From the cell containing the given text, extract its center point as (X, Y) coordinate. 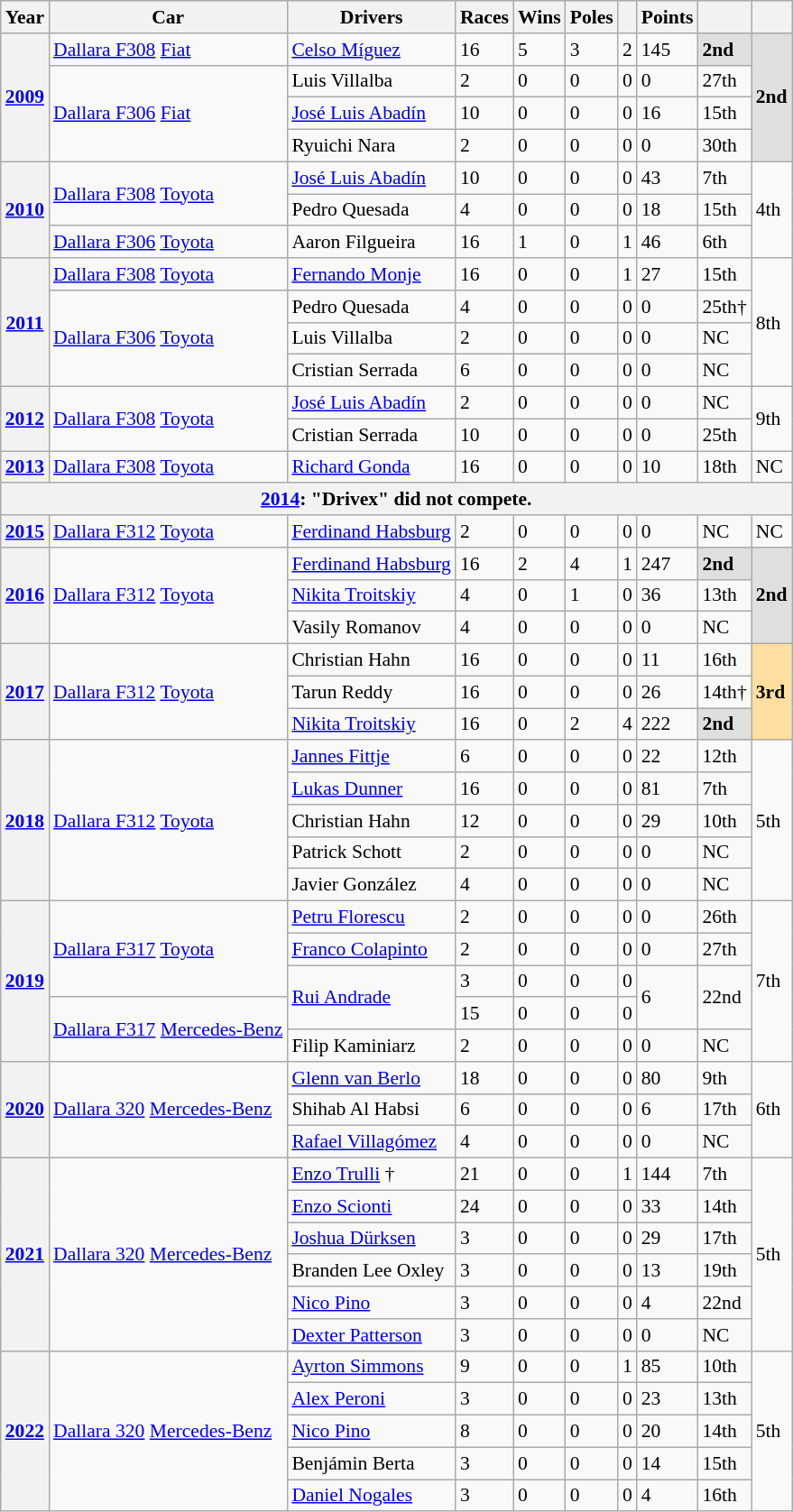
Wins (539, 17)
Javier González (372, 885)
19th (724, 1271)
33 (668, 1206)
14 (668, 1463)
Rafael Villagómez (372, 1142)
Patrick Schott (372, 853)
2022 (25, 1431)
Dallara F308 Fiat (168, 50)
85 (668, 1367)
Fernando Monje (372, 274)
14th† (724, 692)
2018 (25, 821)
26 (668, 692)
Shihab Al Habsi (372, 1110)
Jannes Fittje (372, 757)
Lukas Dunner (372, 788)
Enzo Scionti (372, 1206)
222 (668, 724)
Dallara F317 Mercedes-Benz (168, 1030)
Richard Gonda (372, 467)
2021 (25, 1255)
Filip Kaminiarz (372, 1046)
2019 (25, 982)
Benjámin Berta (372, 1463)
Vasily Romanov (372, 628)
144 (668, 1175)
Ayrton Simmons (372, 1367)
27 (668, 274)
Branden Lee Oxley (372, 1271)
9 (484, 1367)
8 (484, 1432)
Aaron Filgueira (372, 243)
15 (484, 1014)
2010 (25, 209)
Rui Andrade (372, 998)
2017 (25, 693)
2014: "Drivex" did not compete. (397, 500)
Car (168, 17)
Franco Colapinto (372, 949)
Dallara F317 Toyota (168, 949)
26th (724, 917)
Tarun Reddy (372, 692)
81 (668, 788)
5 (539, 50)
2013 (25, 467)
Races (484, 17)
36 (668, 595)
Poles (592, 17)
30th (724, 146)
2009 (25, 97)
2011 (25, 322)
13 (668, 1271)
Daniel Nogales (372, 1496)
Enzo Trulli † (372, 1175)
2012 (25, 419)
80 (668, 1078)
Dexter Patterson (372, 1335)
Dallara F306 Fiat (168, 114)
43 (668, 178)
Alex Peroni (372, 1399)
12 (484, 821)
2015 (25, 531)
11 (668, 660)
24 (484, 1206)
2016 (25, 595)
21 (484, 1175)
22 (668, 757)
25th† (724, 307)
46 (668, 243)
25th (724, 435)
Joshua Dürksen (372, 1239)
Celso Míguez (372, 50)
4th (772, 209)
Glenn van Berlo (372, 1078)
12th (724, 757)
Petru Florescu (372, 917)
18th (724, 467)
Ryuichi Nara (372, 146)
Year (25, 17)
8th (772, 322)
Drivers (372, 17)
145 (668, 50)
2020 (25, 1110)
Points (668, 17)
3rd (772, 693)
247 (668, 564)
23 (668, 1399)
20 (668, 1432)
